Extract the (x, y) coordinate from the center of the cell holding the provided text.  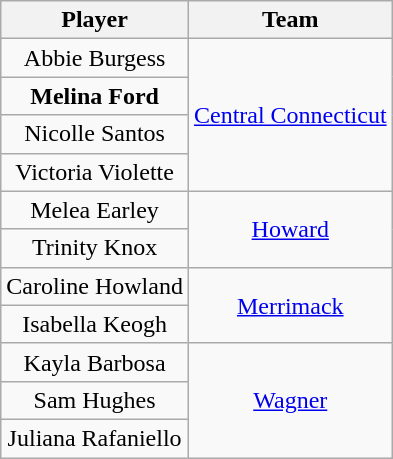
Nicolle Santos (95, 134)
Victoria Violette (95, 172)
Juliana Rafaniello (95, 438)
Isabella Keogh (95, 324)
Trinity Knox (95, 248)
Abbie Burgess (95, 58)
Howard (290, 229)
Player (95, 20)
Sam Hughes (95, 400)
Wagner (290, 400)
Melea Earley (95, 210)
Kayla Barbosa (95, 362)
Central Connecticut (290, 115)
Team (290, 20)
Merrimack (290, 305)
Melina Ford (95, 96)
Caroline Howland (95, 286)
